Extract the [X, Y] coordinate from the center of the cell holding the provided text.  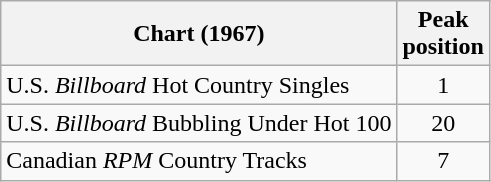
Chart (1967) [199, 34]
U.S. Billboard Hot Country Singles [199, 85]
U.S. Billboard Bubbling Under Hot 100 [199, 123]
1 [443, 85]
Canadian RPM Country Tracks [199, 161]
20 [443, 123]
Peakposition [443, 34]
7 [443, 161]
